Return [x, y] of the center of cell containing provided text 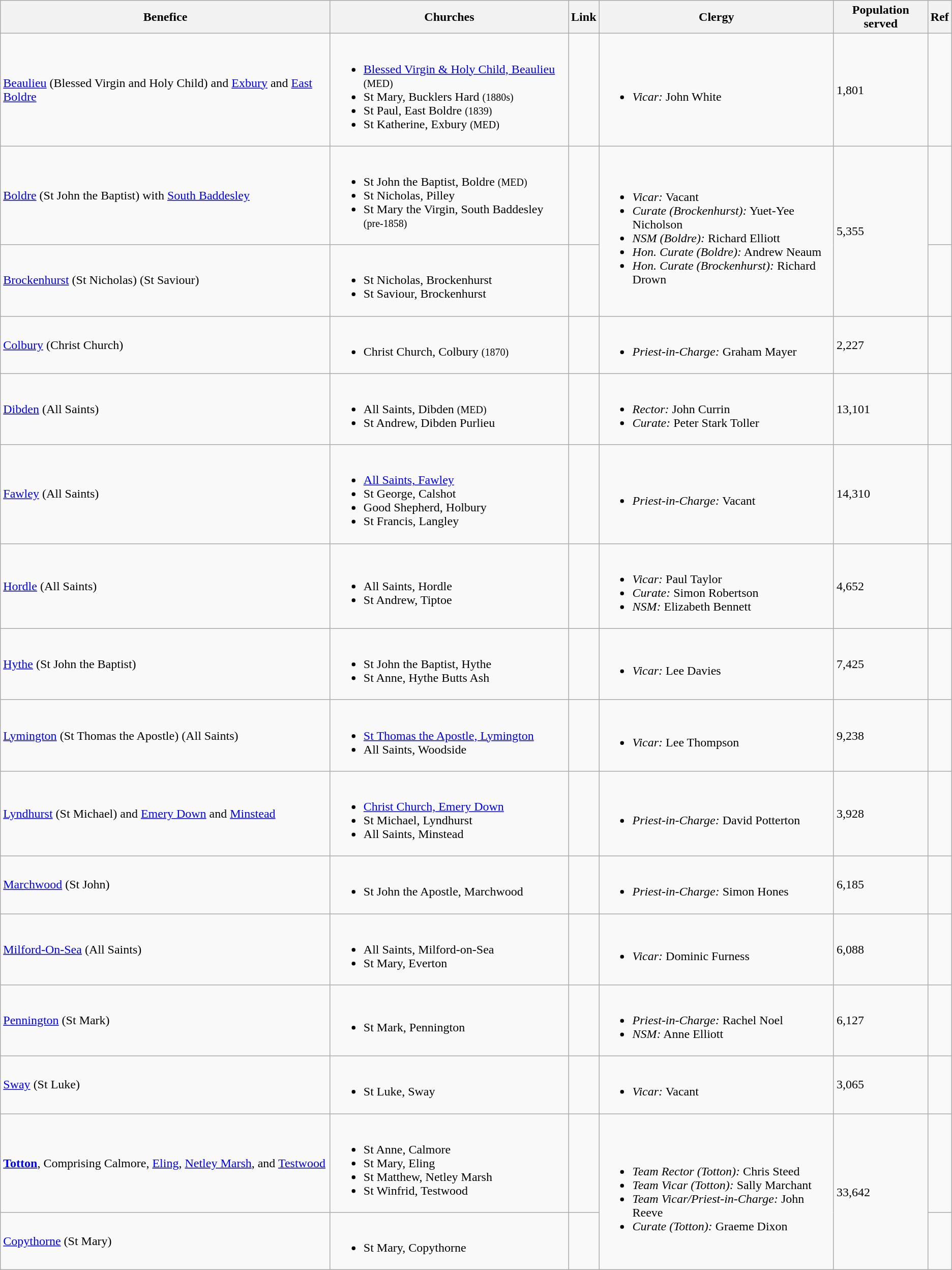
Vicar: Dominic Furness [716, 949]
Christ Church, Colbury (1870) [449, 345]
2,227 [881, 345]
Priest-in-Charge: David Potterton [716, 813]
Link [584, 17]
Team Rector (Totton): Chris SteedTeam Vicar (Totton): Sally MarchantTeam Vicar/Priest-in-Charge: John ReeveCurate (Totton): Graeme Dixon [716, 1192]
Lymington (St Thomas the Apostle) (All Saints) [166, 735]
6,185 [881, 884]
Population served [881, 17]
5,355 [881, 231]
St Mary, Copythorne [449, 1242]
St John the Baptist, HytheSt Anne, Hythe Butts Ash [449, 664]
13,101 [881, 409]
Churches [449, 17]
Marchwood (St John) [166, 884]
6,088 [881, 949]
Lyndhurst (St Michael) and Emery Down and Minstead [166, 813]
14,310 [881, 494]
Totton, Comprising Calmore, Eling, Netley Marsh, and Testwood [166, 1163]
6,127 [881, 1021]
Vicar: Lee Thompson [716, 735]
Priest-in-Charge: Graham Mayer [716, 345]
Sway (St Luke) [166, 1085]
4,652 [881, 586]
3,065 [881, 1085]
Christ Church, Emery DownSt Michael, LyndhurstAll Saints, Minstead [449, 813]
Priest-in-Charge: Rachel NoelNSM: Anne Elliott [716, 1021]
7,425 [881, 664]
3,928 [881, 813]
St Mark, Pennington [449, 1021]
Milford-On-Sea (All Saints) [166, 949]
Vicar: Lee Davies [716, 664]
All Saints, Milford-on-SeaSt Mary, Everton [449, 949]
All Saints, Dibden (MED)St Andrew, Dibden Purlieu [449, 409]
St Anne, Calmore St Mary, Eling St Matthew, Netley MarshSt Winfrid, Testwood [449, 1163]
St John the Baptist, Boldre (MED)St Nicholas, PilleySt Mary the Virgin, South Baddesley (pre-1858) [449, 195]
Boldre (St John the Baptist) with South Baddesley [166, 195]
Vicar: John White [716, 90]
St Luke, Sway [449, 1085]
Benefice [166, 17]
Priest-in-Charge: Vacant [716, 494]
Rector: John CurrinCurate: Peter Stark Toller [716, 409]
Vicar: Paul TaylorCurate: Simon RobertsonNSM: Elizabeth Bennett [716, 586]
Pennington (St Mark) [166, 1021]
St Nicholas, BrockenhurstSt Saviour, Brockenhurst [449, 280]
Brockenhurst (St Nicholas) (St Saviour) [166, 280]
Hythe (St John the Baptist) [166, 664]
Copythorne (St Mary) [166, 1242]
9,238 [881, 735]
Colbury (Christ Church) [166, 345]
St John the Apostle, Marchwood [449, 884]
All Saints, HordleSt Andrew, Tiptoe [449, 586]
Blessed Virgin & Holy Child, Beaulieu (MED)St Mary, Bucklers Hard (1880s)St Paul, East Boldre (1839)St Katherine, Exbury (MED) [449, 90]
Dibden (All Saints) [166, 409]
Ref [940, 17]
33,642 [881, 1192]
All Saints, FawleySt George, CalshotGood Shepherd, HolburySt Francis, Langley [449, 494]
Vicar: Vacant [716, 1085]
Priest-in-Charge: Simon Hones [716, 884]
Beaulieu (Blessed Virgin and Holy Child) and Exbury and East Boldre [166, 90]
St Thomas the Apostle, LymingtonAll Saints, Woodside [449, 735]
1,801 [881, 90]
Hordle (All Saints) [166, 586]
Fawley (All Saints) [166, 494]
Clergy [716, 17]
